For the text-containing cell, return its midpoint in [X, Y] coordinate format. 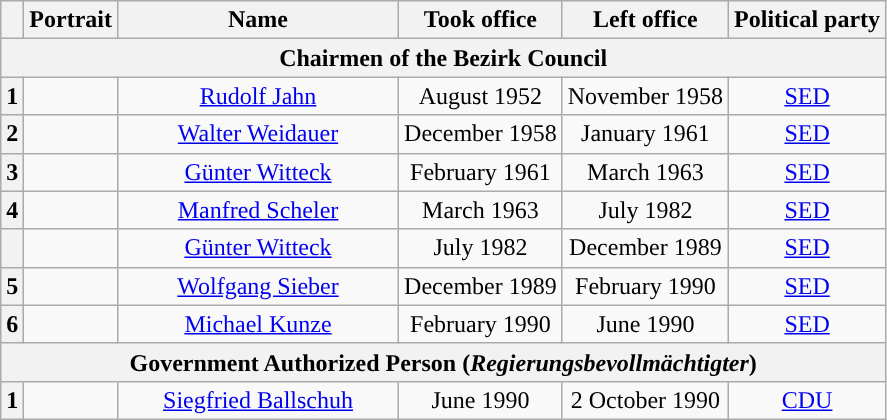
Walter Weidauer [258, 134]
Michael Kunze [258, 324]
August 1952 [481, 96]
2 October 1990 [645, 400]
Name [258, 20]
December 1958 [481, 134]
Government Authorized Person (Regierungsbevollmächtigter) [444, 362]
Chairmen of the Bezirk Council [444, 58]
Wolfgang Sieber [258, 286]
Left office [645, 20]
4 [12, 210]
3 [12, 172]
Rudolf Jahn [258, 96]
Portrait [71, 20]
6 [12, 324]
5 [12, 286]
February 1961 [481, 172]
November 1958 [645, 96]
January 1961 [645, 134]
Siegfried Ballschuh [258, 400]
2 [12, 134]
CDU [808, 400]
Took office [481, 20]
Manfred Scheler [258, 210]
Political party [808, 20]
